Identify which cell holds the provided text, then report its (x, y) central coordinate. 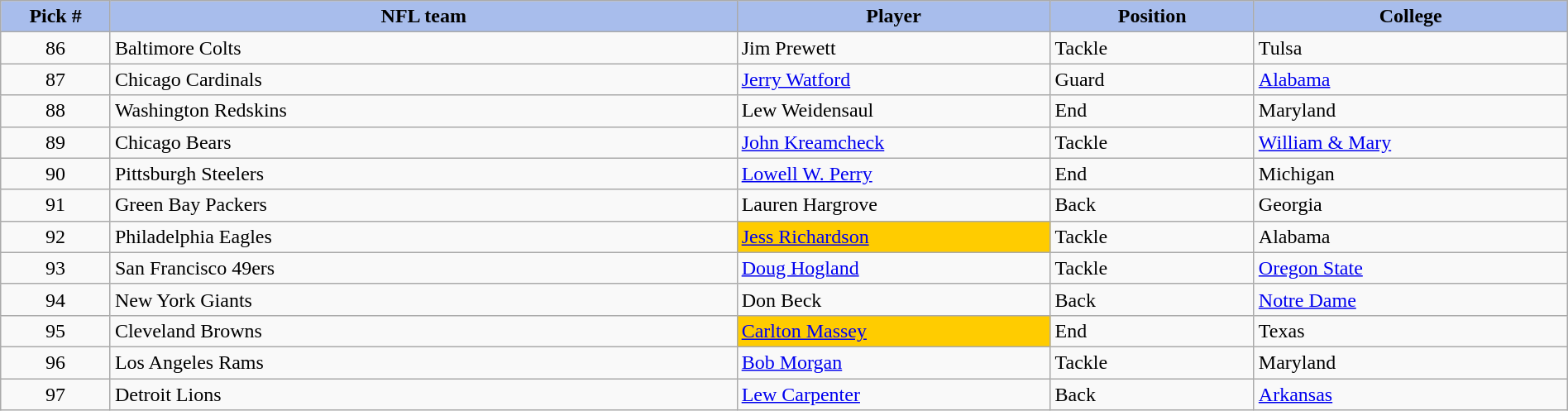
Carlton Massey (893, 331)
John Kreamcheck (893, 142)
Tulsa (1411, 48)
NFL team (423, 17)
Don Beck (893, 299)
Lew Weidensaul (893, 111)
94 (56, 299)
86 (56, 48)
Bob Morgan (893, 362)
Cleveland Browns (423, 331)
Doug Hogland (893, 268)
Michigan (1411, 174)
88 (56, 111)
College (1411, 17)
William & Mary (1411, 142)
Pick # (56, 17)
Georgia (1411, 205)
Green Bay Packers (423, 205)
91 (56, 205)
Washington Redskins (423, 111)
Pittsburgh Steelers (423, 174)
Lew Carpenter (893, 394)
97 (56, 394)
Oregon State (1411, 268)
Notre Dame (1411, 299)
New York Giants (423, 299)
Jerry Watford (893, 79)
Baltimore Colts (423, 48)
93 (56, 268)
Guard (1152, 79)
96 (56, 362)
Los Angeles Rams (423, 362)
95 (56, 331)
Position (1152, 17)
89 (56, 142)
Chicago Bears (423, 142)
Chicago Cardinals (423, 79)
Philadelphia Eagles (423, 237)
Arkansas (1411, 394)
Lauren Hargrove (893, 205)
Jess Richardson (893, 237)
San Francisco 49ers (423, 268)
92 (56, 237)
87 (56, 79)
Jim Prewett (893, 48)
Texas (1411, 331)
Player (893, 17)
Detroit Lions (423, 394)
90 (56, 174)
Lowell W. Perry (893, 174)
